Capture the cell that displays the provided text and extract its (X, Y) central coordinate. 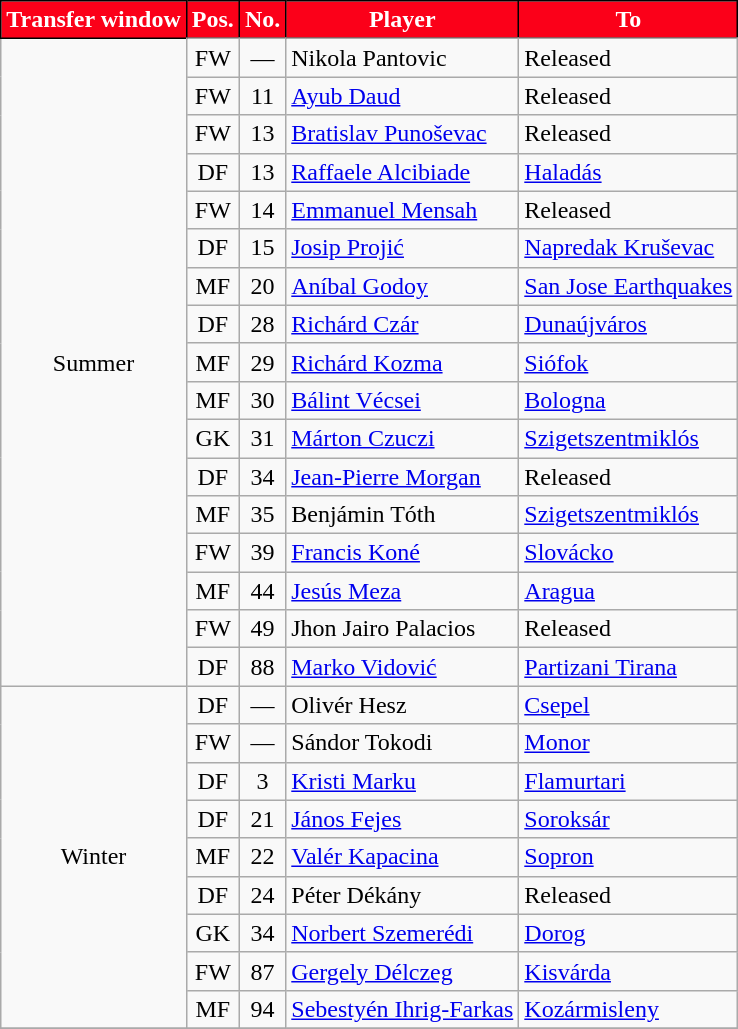
No. (262, 20)
Bálint Vécsei (402, 400)
Benjámin Tóth (402, 515)
Slovácko (628, 553)
Jean-Pierre Morgan (402, 477)
30 (262, 400)
Pos. (212, 20)
Napredak Kruševac (628, 248)
Kisvárda (628, 971)
To (628, 20)
Winter (94, 858)
San Jose Earthquakes (628, 286)
Richárd Kozma (402, 362)
Olivér Hesz (402, 705)
3 (262, 781)
Transfer window (94, 20)
21 (262, 819)
Aníbal Godoy (402, 286)
Dunaújváros (628, 324)
Kristi Marku (402, 781)
Valér Kapacina (402, 857)
Siófok (628, 362)
Josip Projić (402, 248)
Flamurtari (628, 781)
22 (262, 857)
Aragua (628, 591)
Nikola Pantovic (402, 58)
11 (262, 96)
Haladás (628, 172)
Gergely Délczeg (402, 971)
35 (262, 515)
29 (262, 362)
44 (262, 591)
Dorog (628, 933)
Marko Vidović (402, 667)
39 (262, 553)
31 (262, 438)
87 (262, 971)
Raffaele Alcibiade (402, 172)
Kozármisleny (628, 1009)
15 (262, 248)
Norbert Szemerédi (402, 933)
Emmanuel Mensah (402, 210)
Player (402, 20)
Sopron (628, 857)
Francis Koné (402, 553)
Richárd Czár (402, 324)
Márton Czuczi (402, 438)
28 (262, 324)
24 (262, 895)
Soroksár (628, 819)
Ayub Daud (402, 96)
Péter Dékány (402, 895)
Partizani Tirana (628, 667)
Sándor Tokodi (402, 743)
Jesús Meza (402, 591)
Monor (628, 743)
Sebestyén Ihrig-Farkas (402, 1009)
14 (262, 210)
Bratislav Punoševac (402, 134)
János Fejes (402, 819)
Summer (94, 362)
88 (262, 667)
Bologna (628, 400)
20 (262, 286)
Jhon Jairo Palacios (402, 629)
49 (262, 629)
Csepel (628, 705)
94 (262, 1009)
